Search for the cell housing the specified text and yield its (x, y) center coordinate. 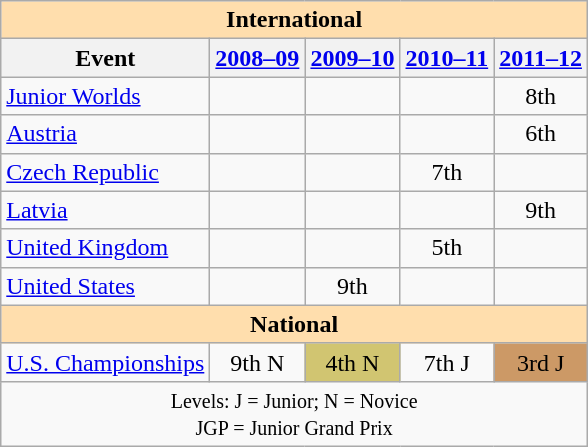
2009–10 (352, 58)
2008–09 (258, 58)
U.S. Championships (106, 362)
National (294, 324)
United Kingdom (106, 248)
2011–12 (541, 58)
7th (447, 172)
International (294, 20)
Junior Worlds (106, 96)
4th N (352, 362)
Austria (106, 134)
2010–11 (447, 58)
9th N (258, 362)
United States (106, 286)
Event (106, 58)
6th (541, 134)
7th J (447, 362)
Czech Republic (106, 172)
3rd J (541, 362)
Levels: J = Junior; N = Novice JGP = Junior Grand Prix (294, 414)
Latvia (106, 210)
5th (447, 248)
8th (541, 96)
